Return the [x, y] coordinate for the center point of the cell that contains the specified text.  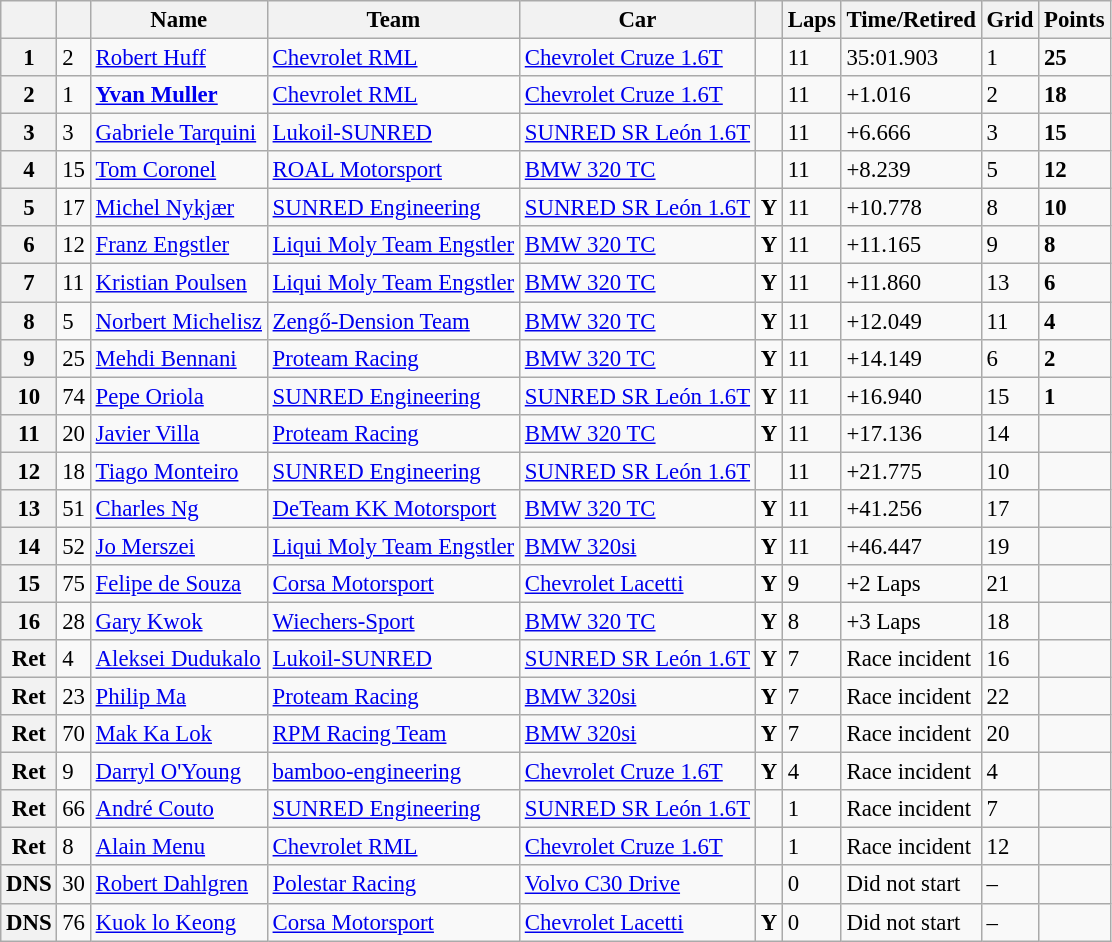
Charles Ng [178, 509]
19 [1010, 546]
Philip Ma [178, 697]
Norbert Michelisz [178, 321]
Tom Coronel [178, 170]
Grid [1010, 20]
Pepe Oriola [178, 396]
+21.775 [911, 471]
Mak Ka Lok [178, 734]
52 [74, 546]
DeTeam KK Motorsport [393, 509]
+2 Laps [911, 584]
Tiago Monteiro [178, 471]
bamboo-engineering [393, 772]
66 [74, 809]
+17.136 [911, 433]
30 [74, 885]
76 [74, 922]
Javier Villa [178, 433]
+10.778 [911, 208]
Mehdi Bennani [178, 358]
28 [74, 621]
75 [74, 584]
74 [74, 396]
Points [1074, 20]
Team [393, 20]
Aleksei Dudukalo [178, 659]
Alain Menu [178, 847]
Volvo C30 Drive [637, 885]
+11.860 [911, 283]
RPM Racing Team [393, 734]
Gary Kwok [178, 621]
Laps [812, 20]
Time/Retired [911, 20]
70 [74, 734]
Name [178, 20]
Felipe de Souza [178, 584]
+12.049 [911, 321]
Jo Merszei [178, 546]
+14.149 [911, 358]
Kuok lo Keong [178, 922]
+3 Laps [911, 621]
+41.256 [911, 509]
22 [1010, 697]
Michel Nykjær [178, 208]
André Couto [178, 809]
+46.447 [911, 546]
Yvan Muller [178, 95]
Gabriele Tarquini [178, 133]
Robert Huff [178, 58]
35:01.903 [911, 58]
Franz Engstler [178, 245]
Polestar Racing [393, 885]
51 [74, 509]
Kristian Poulsen [178, 283]
Robert Dahlgren [178, 885]
Zengő-Dension Team [393, 321]
+11.165 [911, 245]
ROAL Motorsport [393, 170]
+16.940 [911, 396]
21 [1010, 584]
23 [74, 697]
+6.666 [911, 133]
Car [637, 20]
Wiechers-Sport [393, 621]
Darryl O'Young [178, 772]
+8.239 [911, 170]
+1.016 [911, 95]
